Extract the (x, y) coordinate from the center of the cell holding the provided text.  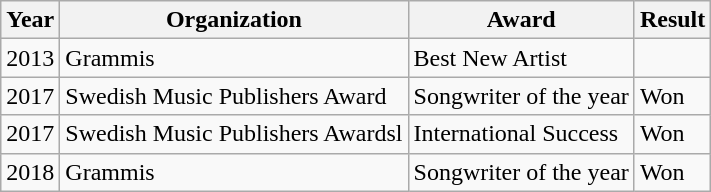
Swedish Music Publishers Awardsl (234, 134)
International Success (521, 134)
Year (30, 20)
Result (672, 20)
Best New Artist (521, 58)
Award (521, 20)
2013 (30, 58)
2018 (30, 172)
Swedish Music Publishers Award (234, 96)
Organization (234, 20)
